Identify which cell holds the provided text, then report its (X, Y) central coordinate. 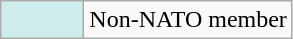
Non-NATO member (188, 20)
